Extract the (X, Y) coordinate from the center of the cell holding the provided text.  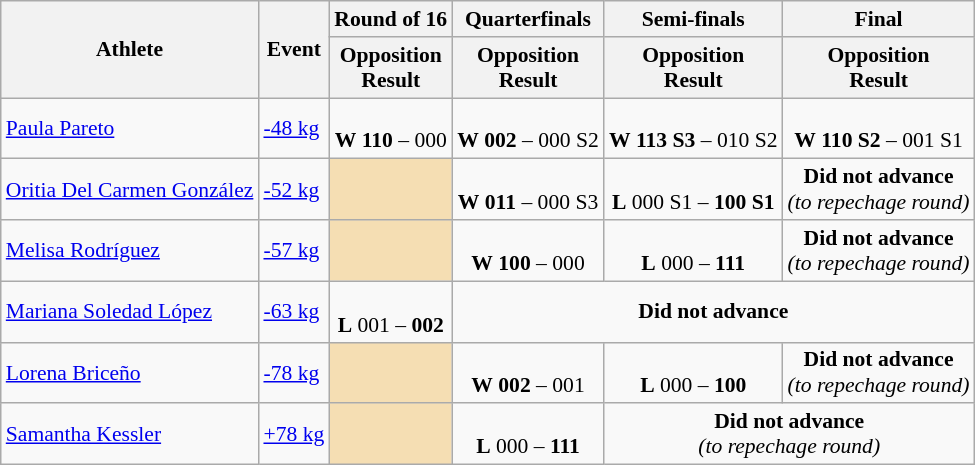
Did not advance (713, 312)
Samantha Kessler (130, 434)
Quarterfinals (528, 19)
W 110 S2 – 001 S1 (879, 128)
W 011 – 000 S3 (528, 190)
+78 kg (294, 434)
-57 kg (294, 250)
W 113 S3 – 010 S2 (694, 128)
Event (294, 50)
W 100 – 000 (528, 250)
Paula Pareto (130, 128)
L 000 – 100 (694, 372)
-78 kg (294, 372)
Mariana Soledad López (130, 312)
Athlete (130, 50)
L 000 S1 – 100 S1 (694, 190)
W 002 – 000 S2 (528, 128)
Oritia Del Carmen González (130, 190)
-52 kg (294, 190)
-63 kg (294, 312)
Round of 16 (390, 19)
Lorena Briceño (130, 372)
W 110 – 000 (390, 128)
Melisa Rodríguez (130, 250)
Semi-finals (694, 19)
Final (879, 19)
L 001 – 002 (390, 312)
-48 kg (294, 128)
W 002 – 001 (528, 372)
